Scan for the cell matching the given text and deliver its (x, y) coordinate at center. 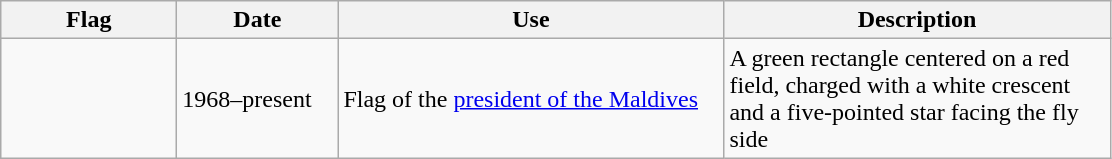
Use (531, 20)
Flag (89, 20)
A green rectangle centered on a red field, charged with a white crescent and a five-pointed star facing the fly side (917, 98)
Date (258, 20)
Flag of the president of the Maldives (531, 98)
Description (917, 20)
1968–present (258, 98)
